Identify which cell holds the provided text, then report its [x, y] central coordinate. 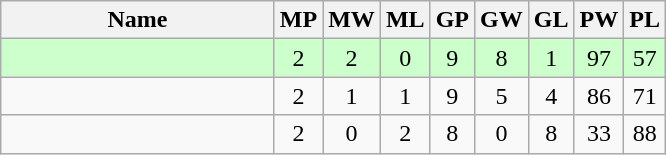
88 [645, 134]
GW [502, 20]
MW [352, 20]
4 [551, 96]
5 [502, 96]
GL [551, 20]
33 [599, 134]
PL [645, 20]
PW [599, 20]
86 [599, 96]
GP [452, 20]
57 [645, 58]
ML [405, 20]
71 [645, 96]
MP [298, 20]
97 [599, 58]
Name [138, 20]
